Scan for the cell matching the given text and deliver its (x, y) coordinate at center. 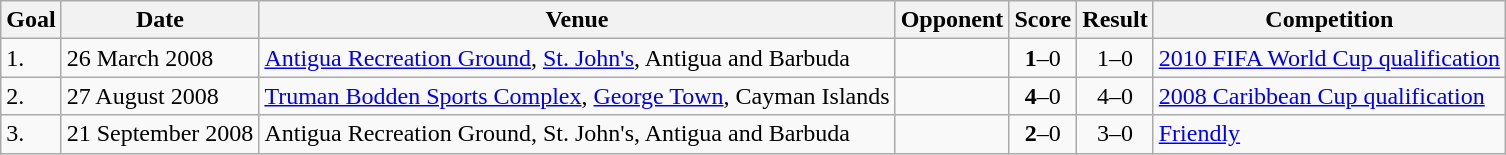
27 August 2008 (160, 96)
Venue (577, 20)
Friendly (1329, 134)
Truman Bodden Sports Complex, George Town, Cayman Islands (577, 96)
Opponent (952, 20)
Goal (31, 20)
Competition (1329, 20)
2008 Caribbean Cup qualification (1329, 96)
Result (1115, 20)
2–0 (1043, 134)
3–0 (1115, 134)
3. (31, 134)
2010 FIFA World Cup qualification (1329, 58)
26 March 2008 (160, 58)
2. (31, 96)
21 September 2008 (160, 134)
1. (31, 58)
Date (160, 20)
Score (1043, 20)
